Search for the cell housing the specified text and yield its (X, Y) center coordinate. 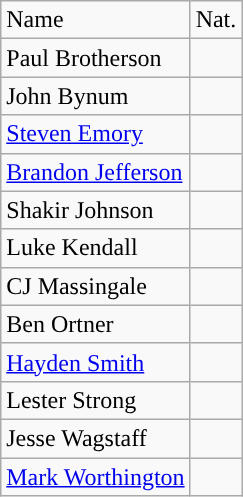
Lester Strong (96, 400)
Steven Emory (96, 134)
Luke Kendall (96, 248)
Hayden Smith (96, 362)
Name (96, 20)
Paul Brotherson (96, 58)
Mark Worthington (96, 477)
Nat. (216, 20)
Brandon Jefferson (96, 172)
Shakir Johnson (96, 210)
Jesse Wagstaff (96, 438)
Ben Ortner (96, 324)
CJ Massingale (96, 286)
John Bynum (96, 96)
